Search for the cell housing the specified text and yield its (X, Y) center coordinate. 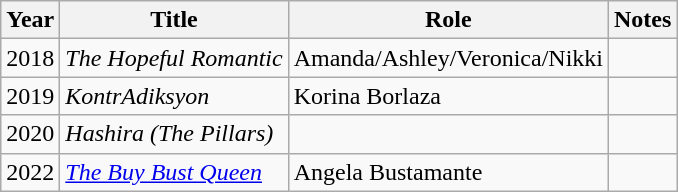
Year (30, 20)
The Buy Bust Queen (174, 172)
Title (174, 20)
2022 (30, 172)
The Hopeful Romantic (174, 58)
2018 (30, 58)
Korina Borlaza (448, 96)
Notes (643, 20)
2019 (30, 96)
Role (448, 20)
KontrAdiksyon (174, 96)
2020 (30, 134)
Hashira (The Pillars) (174, 134)
Amanda/Ashley/Veronica/Nikki (448, 58)
Angela Bustamante (448, 172)
